Scan for the cell matching the given text and deliver its [X, Y] coordinate at center. 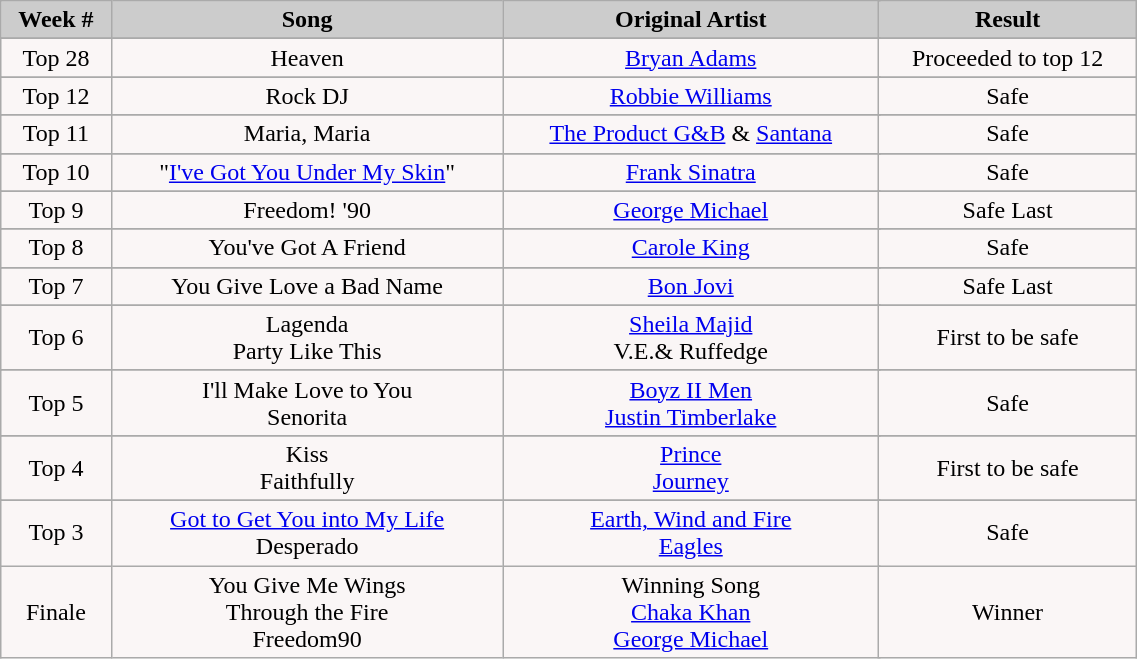
Top 10 [56, 172]
Song [307, 20]
Got to Get You into My LifeDesperado [307, 532]
Boyz II MenJustin Timberlake [690, 402]
Winning SongChaka KhanGeorge Michael [690, 612]
Top 9 [56, 210]
You've Got A Friend [307, 248]
I'll Make Love to YouSenorita [307, 402]
Heaven [307, 58]
Sheila MajidV.E.& Ruffedge [690, 338]
You Give Love a Bad Name [307, 286]
LagendaParty Like This [307, 338]
Result [1008, 20]
Top 12 [56, 96]
Carole King [690, 248]
PrinceJourney [690, 468]
Top 8 [56, 248]
KissFaithfully [307, 468]
The Product G&B & Santana [690, 134]
Winner [1008, 612]
You Give Me WingsThrough the FireFreedom90 [307, 612]
"I've Got You Under My Skin" [307, 172]
Top 11 [56, 134]
Bon Jovi [690, 286]
Finale [56, 612]
Top 5 [56, 402]
Robbie Williams [690, 96]
Freedom! '90 [307, 210]
Top 3 [56, 532]
Top 28 [56, 58]
George Michael [690, 210]
Top 7 [56, 286]
Top 4 [56, 468]
Earth, Wind and FireEagles [690, 532]
Maria, Maria [307, 134]
Bryan Adams [690, 58]
Week # [56, 20]
Proceeded to top 12 [1008, 58]
Rock DJ [307, 96]
Top 6 [56, 338]
Original Artist [690, 20]
Frank Sinatra [690, 172]
